Scan for the cell matching the given text and deliver its (X, Y) coordinate at center. 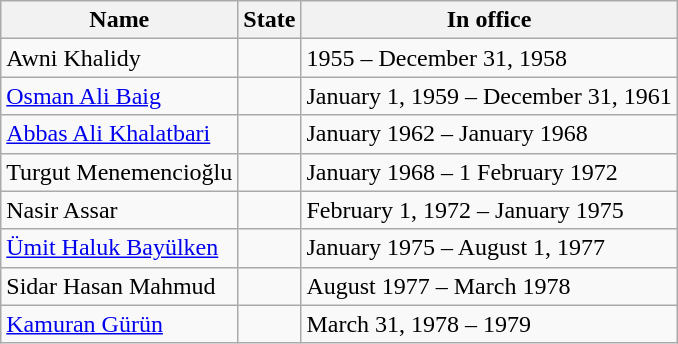
Sidar Hasan Mahmud (120, 286)
Osman Ali Baig (120, 96)
Name (120, 20)
August 1977 – March 1978 (489, 286)
Awni Khalidy (120, 58)
Turgut Menemencioğlu (120, 172)
Abbas Ali Khalatbari (120, 134)
February 1, 1972 – January 1975 (489, 210)
January 1975 – August 1, 1977 (489, 248)
State (270, 20)
1955 – December 31, 1958 (489, 58)
Kamuran Gürün (120, 324)
Nasir Assar (120, 210)
January 1968 – 1 February 1972 (489, 172)
January 1962 – January 1968 (489, 134)
January 1, 1959 – December 31, 1961 (489, 96)
In office (489, 20)
Ümit Haluk Bayülken (120, 248)
March 31, 1978 – 1979 (489, 324)
